Search for the cell housing the specified text and yield its [x, y] center coordinate. 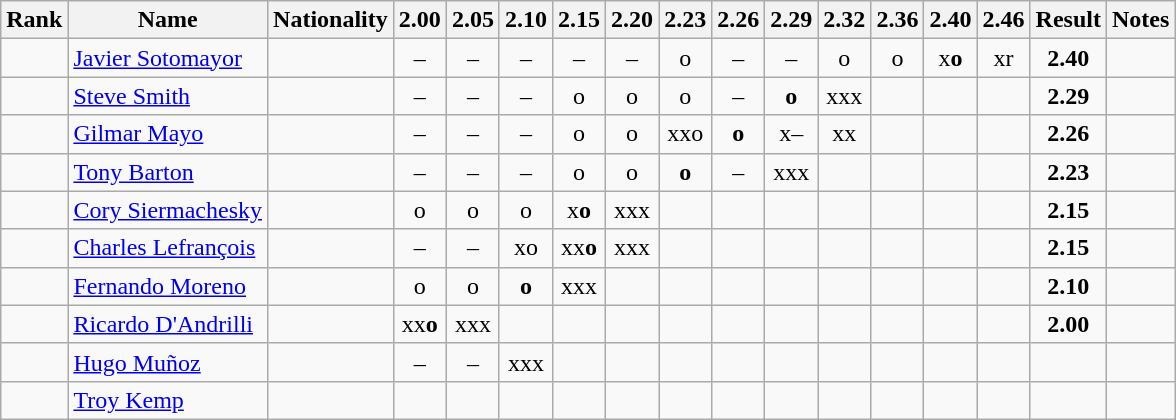
Charles Lefrançois [168, 248]
Cory Siermachesky [168, 210]
2.46 [1004, 20]
xx [844, 134]
Nationality [331, 20]
Troy Kemp [168, 400]
Fernando Moreno [168, 286]
Result [1068, 20]
Steve Smith [168, 96]
Gilmar Mayo [168, 134]
2.20 [632, 20]
Rank [34, 20]
Notes [1140, 20]
Hugo Muñoz [168, 362]
Name [168, 20]
xr [1004, 58]
Javier Sotomayor [168, 58]
2.32 [844, 20]
Tony Barton [168, 172]
2.36 [898, 20]
2.05 [472, 20]
Ricardo D'Andrilli [168, 324]
x– [792, 134]
